Provide the (x, y) coordinate of the cell's center where the given text is located.  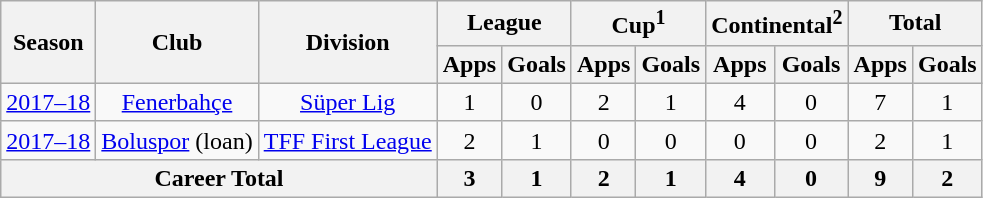
9 (880, 178)
Division (348, 42)
3 (469, 178)
Fenerbahçe (177, 102)
Continental2 (777, 24)
League (504, 24)
Cup1 (638, 24)
Süper Lig (348, 102)
Total (915, 24)
7 (880, 102)
Career Total (219, 178)
Season (48, 42)
Boluspor (loan) (177, 140)
Club (177, 42)
TFF First League (348, 140)
